Pinpoint the cell where the given text exists, returning its [x, y] midpoint coordinate. 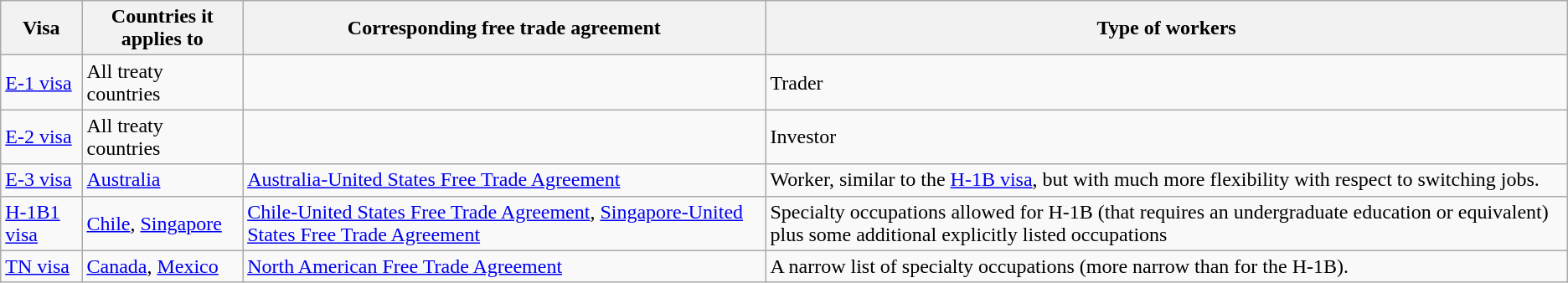
Australia [162, 180]
Corresponding free trade agreement [504, 28]
A narrow list of specialty occupations (more narrow than for the H-1B). [1166, 266]
Canada, Mexico [162, 266]
Specialty occupations allowed for H-1B (that requires an undergraduate education or equivalent) plus some additional explicitly listed occupations [1166, 223]
Countries it applies to [162, 28]
North American Free Trade Agreement [504, 266]
Investor [1166, 137]
E-3 visa [42, 180]
Australia-United States Free Trade Agreement [504, 180]
Chile-United States Free Trade Agreement, Singapore-United States Free Trade Agreement [504, 223]
Trader [1166, 82]
H-1B1 visa [42, 223]
Chile, Singapore [162, 223]
Worker, similar to the H-1B visa, but with much more flexibility with respect to switching jobs. [1166, 180]
Type of workers [1166, 28]
TN visa [42, 266]
Visa [42, 28]
E-1 visa [42, 82]
E-2 visa [42, 137]
